Output the [X, Y] coordinate of the center of the cell containing the given text.  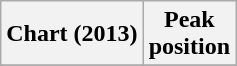
Chart (2013) [72, 34]
Peakposition [189, 34]
